Find where the given text appears and provide that cell's center as [X, Y] coordinate. 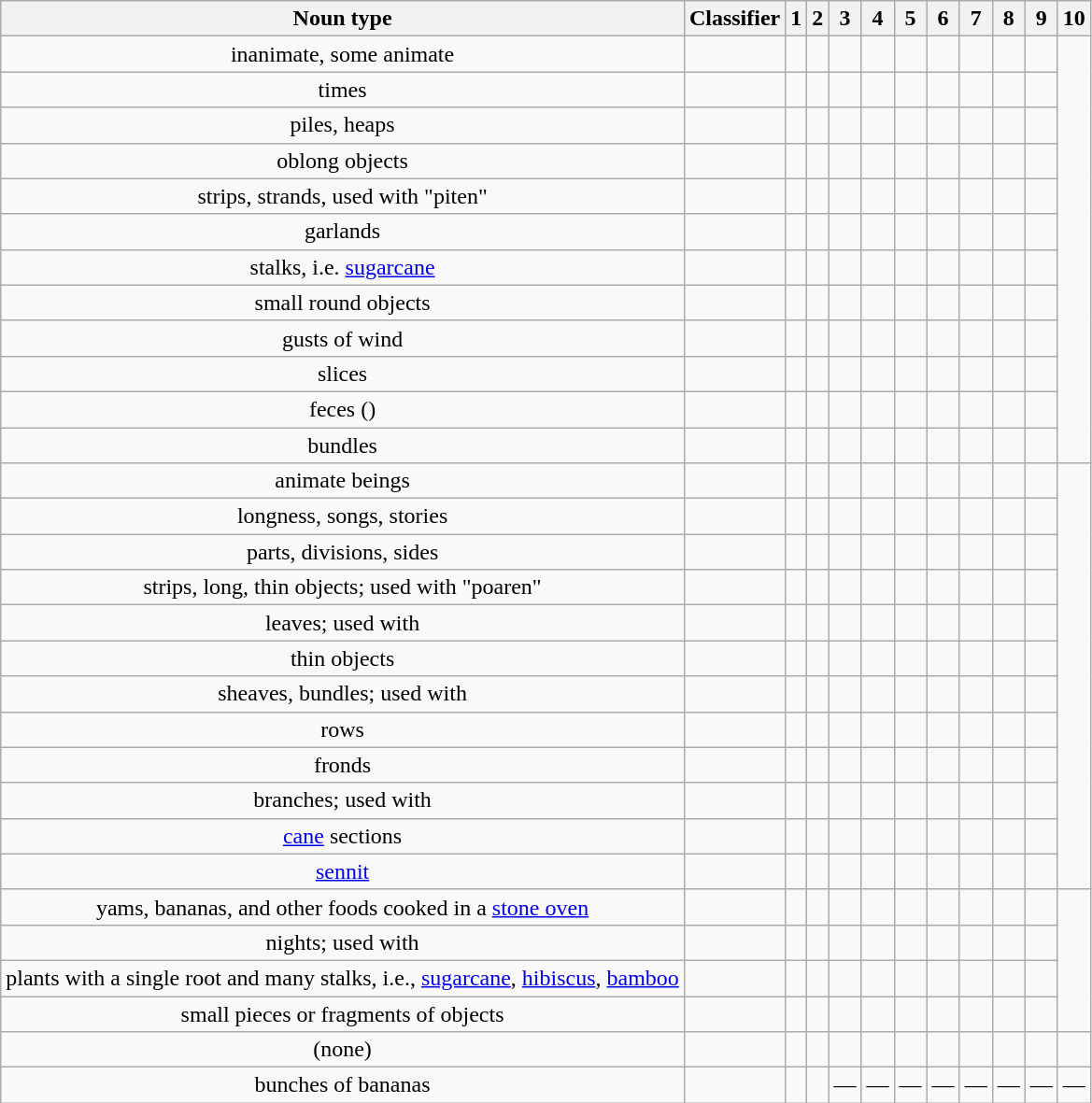
Noun type [343, 19]
times [343, 90]
sheaves, bundles; used with [343, 694]
rows [343, 729]
leaves; used with [343, 623]
2 [818, 19]
7 [975, 19]
3 [844, 19]
bunches of bananas [343, 1085]
sennit [343, 871]
10 [1074, 19]
thin objects [343, 658]
small round objects [343, 303]
plants with a single root and many stalks, i.e., sugarcane, hibiscus, bamboo [343, 978]
oblong objects [343, 161]
fronds [343, 765]
cane sections [343, 836]
stalks, i.e. sugarcane [343, 267]
gusts of wind [343, 338]
inanimate, some animate [343, 54]
nights; used with [343, 942]
animate beings [343, 481]
strips, long, thin objects; used with "poaren" [343, 587]
parts, divisions, sides [343, 552]
feces () [343, 409]
5 [910, 19]
Classifier [734, 19]
8 [1009, 19]
slices [343, 374]
strips, strands, used with "piten" [343, 196]
piles, heaps [343, 125]
bundles [343, 445]
1 [796, 19]
garlands [343, 232]
9 [1041, 19]
6 [943, 19]
branches; used with [343, 800]
4 [878, 19]
(none) [343, 1050]
small pieces or fragments of objects [343, 1013]
yams, bananas, and other foods cooked in a stone oven [343, 907]
longness, songs, stories [343, 516]
